Find where the given text appears and provide that cell's center as (x, y) coordinate. 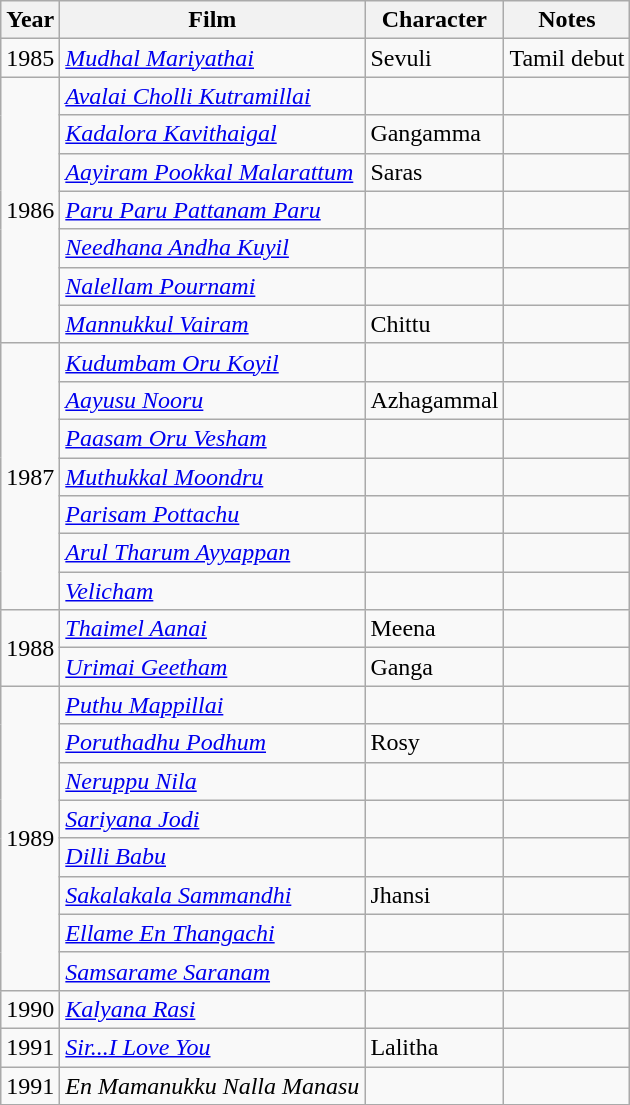
Kalyana Rasi (212, 1009)
Samsarame Saranam (212, 971)
Sir...I Love You (212, 1047)
Mannukkul Vairam (212, 324)
1986 (30, 210)
Aayiram Pookkal Malarattum (212, 172)
Paru Paru Pattanam Paru (212, 210)
Kudumbam Oru Koyil (212, 362)
Saras (434, 172)
Ellame En Thangachi (212, 933)
Azhagammal (434, 400)
Puthu Mappillai (212, 705)
Urimai Geetham (212, 667)
Notes (567, 20)
Thaimel Aanai (212, 629)
Gangamma (434, 134)
Sakalakala Sammandhi (212, 895)
Tamil debut (567, 58)
Parisam Pottachu (212, 515)
Rosy (434, 743)
Velicham (212, 591)
Needhana Andha Kuyil (212, 248)
Jhansi (434, 895)
Arul Tharum Ayyappan (212, 553)
En Mamanukku Nalla Manasu (212, 1085)
Paasam Oru Vesham (212, 438)
Dilli Babu (212, 857)
Lalitha (434, 1047)
1990 (30, 1009)
Chittu (434, 324)
Poruthadhu Podhum (212, 743)
Avalai Cholli Kutramillai (212, 96)
Muthukkal Moondru (212, 477)
Year (30, 20)
Ganga (434, 667)
Mudhal Mariyathai (212, 58)
1985 (30, 58)
1989 (30, 838)
Sevuli (434, 58)
Film (212, 20)
Kadalora Kavithaigal (212, 134)
1988 (30, 648)
1987 (30, 476)
Aayusu Nooru (212, 400)
Nalellam Pournami (212, 286)
Neruppu Nila (212, 781)
Meena (434, 629)
Sariyana Jodi (212, 819)
Character (434, 20)
